Extract the [X, Y] coordinate from the center of the cell holding the provided text.  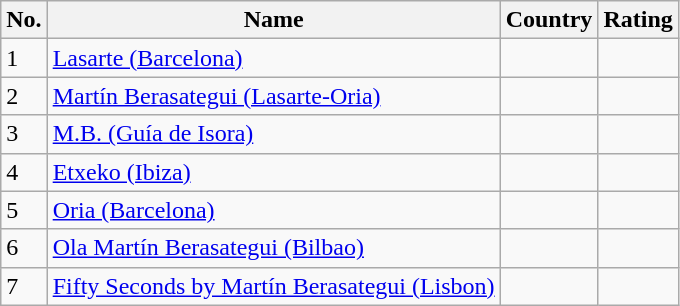
4 [24, 172]
Fifty Seconds by Martín Berasategui (Lisbon) [274, 286]
Ola Martín Berasategui (Bilbao) [274, 248]
7 [24, 286]
5 [24, 210]
Etxeko (Ibiza) [274, 172]
Country [549, 20]
Rating [638, 20]
No. [24, 20]
3 [24, 134]
6 [24, 248]
1 [24, 58]
Oria (Barcelona) [274, 210]
Name [274, 20]
Lasarte (Barcelona) [274, 58]
2 [24, 96]
Martín Berasategui (Lasarte-Oria) [274, 96]
M.B. (Guía de Isora) [274, 134]
